Return the (X, Y) coordinate for the center point of the cell that contains the specified text.  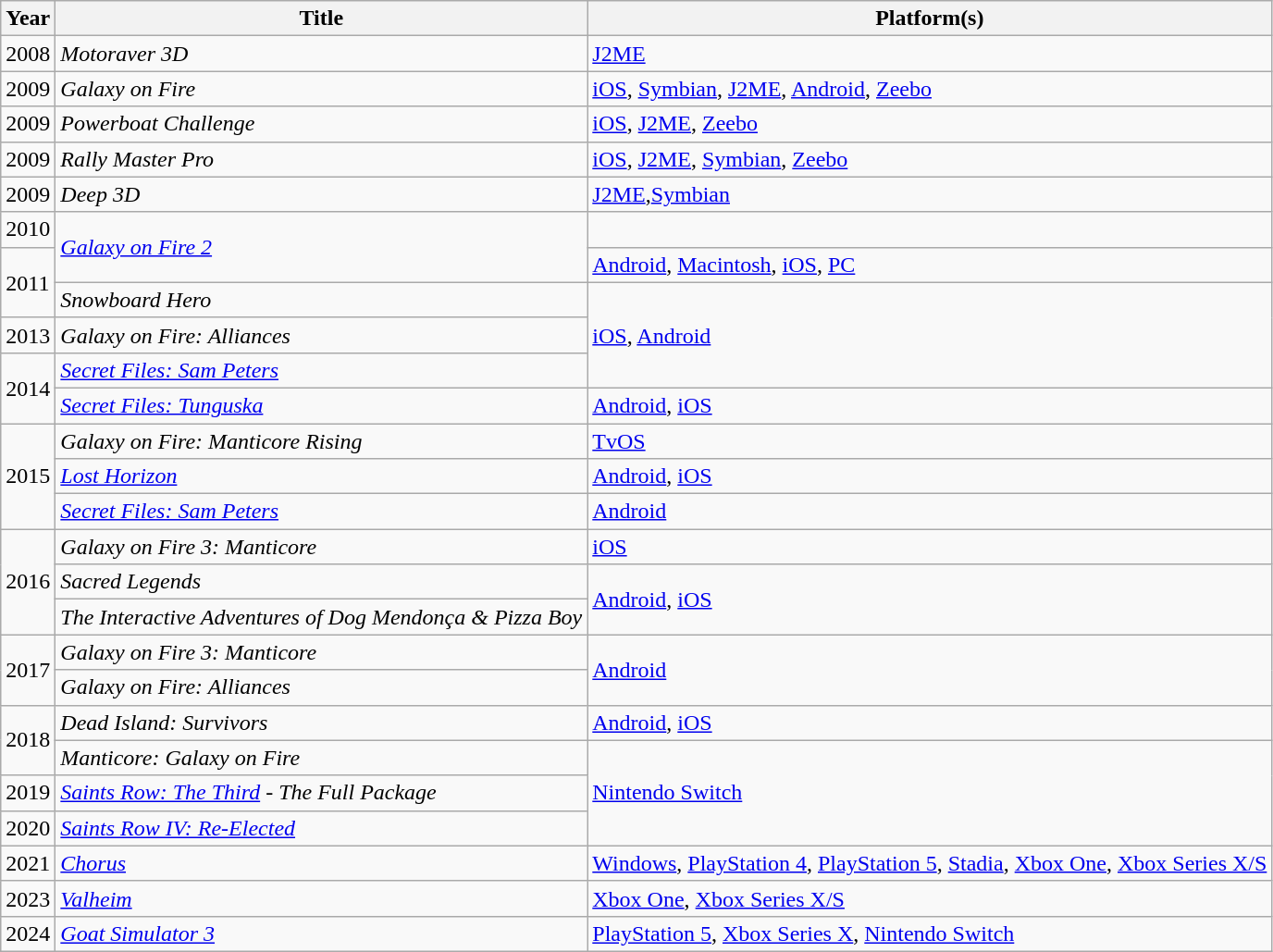
2017 (28, 670)
The Interactive Adventures of Dog Mendonça & Pizza Boy (322, 617)
2008 (28, 54)
Valheim (322, 898)
2021 (28, 863)
Nintendo Switch (930, 793)
2024 (28, 933)
Title (322, 19)
2016 (28, 582)
2013 (28, 335)
Dead Island: Survivors (322, 723)
Powerboat Challenge (322, 124)
Chorus (322, 863)
2015 (28, 476)
2020 (28, 828)
Deep 3D (322, 194)
Rally Master Pro (322, 159)
Manticore: Galaxy on Fire (322, 758)
iOS, J2ME, Symbian, Zeebo (930, 159)
Android, Macintosh, iOS, PC (930, 265)
Snowboard Hero (322, 300)
Galaxy on Fire (322, 89)
Platform(s) (930, 19)
Motoraver 3D (322, 54)
Saints Row: The Third - The Full Package (322, 793)
Saints Row IV: Re-Elected (322, 828)
TvOS (930, 441)
Lost Horizon (322, 476)
J2ME (930, 54)
Secret Files: Tunguska (322, 405)
2010 (28, 229)
Xbox One, Xbox Series X/S (930, 898)
J2ME,Symbian (930, 194)
Galaxy on Fire: Manticore Rising (322, 441)
2011 (28, 282)
PlayStation 5, Xbox Series X, Nintendo Switch (930, 933)
Sacred Legends (322, 582)
Goat Simulator 3 (322, 933)
2014 (28, 388)
iOS (930, 547)
2023 (28, 898)
Year (28, 19)
Windows, PlayStation 4, PlayStation 5, Stadia, Xbox One, Xbox Series X/S (930, 863)
2019 (28, 793)
iOS, Android (930, 335)
iOS, Symbian, J2ME, Android, Zeebo (930, 89)
iOS, J2ME, Zeebo (930, 124)
2018 (28, 740)
Galaxy on Fire 2 (322, 247)
